Scan for the cell matching the given text and deliver its [x, y] coordinate at center. 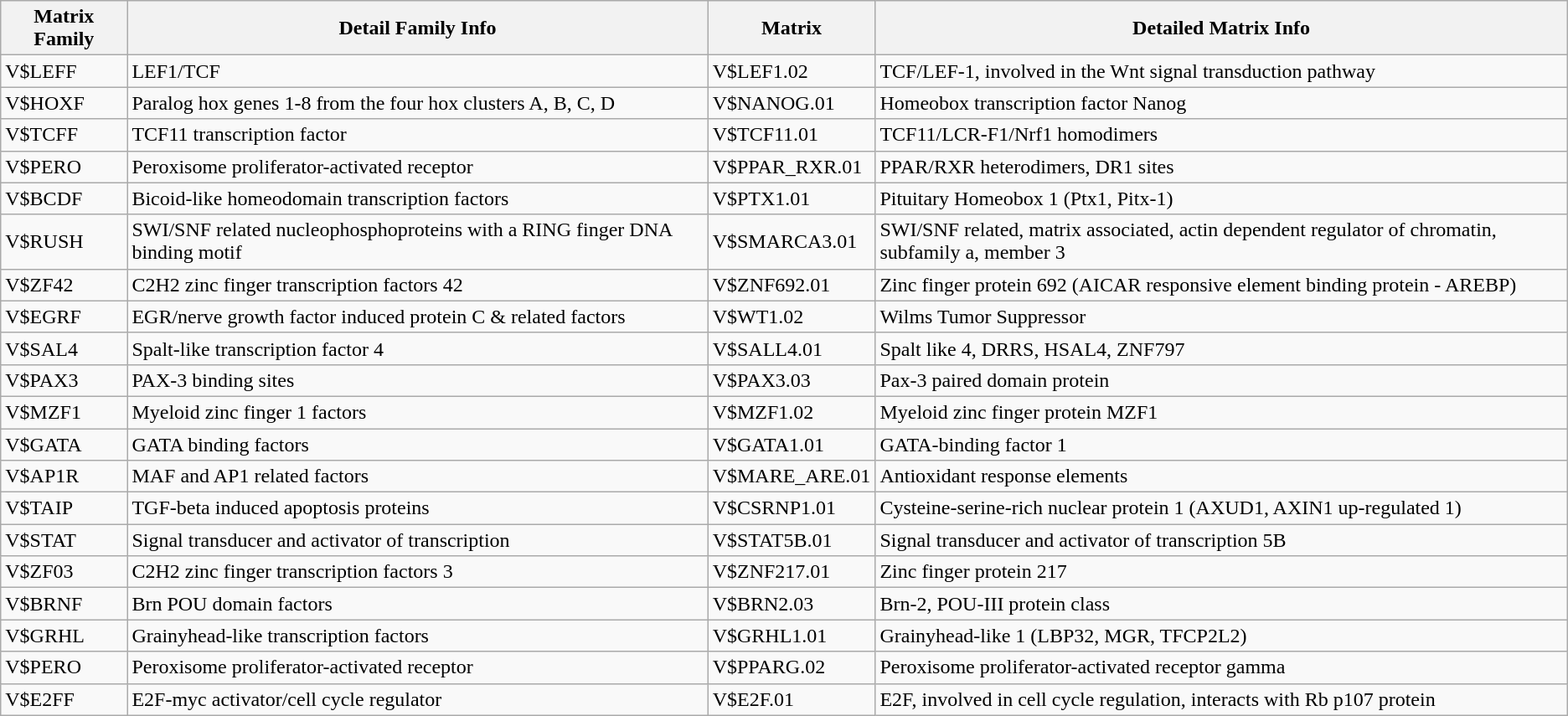
E2F-myc activator/cell cycle regulator [417, 699]
GATA-binding factor 1 [1221, 445]
Grainyhead-like 1 (LBP32, MGR, TFCP2L2) [1221, 636]
Matrix Family [64, 28]
V$ZF42 [64, 285]
V$HOXF [64, 103]
Signal transducer and activator of transcription 5B [1221, 540]
V$AP1R [64, 476]
Signal transducer and activator of transcription [417, 540]
V$RUSH [64, 241]
TCF11/LCR-F1/Nrf1 homodimers [1221, 135]
Zinc finger protein 692 (AICAR responsive element binding protein - AREBP) [1221, 285]
Homeobox transcription factor Nanog [1221, 103]
Detailed Matrix Info [1221, 28]
V$LEF1.02 [792, 71]
V$PAX3 [64, 380]
Paralog hox genes 1-8 from the four hox clusters A, B, C, D [417, 103]
C2H2 zinc finger transcription factors 3 [417, 572]
V$E2F.01 [792, 699]
V$EGRF [64, 317]
Detail Family Info [417, 28]
Bicoid-like homeodomain transcription factors [417, 198]
V$STAT [64, 540]
V$ZF03 [64, 572]
TCF/LEF-1, involved in the Wnt signal transduction pathway [1221, 71]
E2F, involved in cell cycle regulation, interacts with Rb p107 protein [1221, 699]
V$BRNF [64, 604]
V$ZNF217.01 [792, 572]
Cysteine-serine-rich nuclear protein 1 (AXUD1, AXIN1 up-regulated 1) [1221, 508]
Antioxidant response elements [1221, 476]
GATA binding factors [417, 445]
V$BCDF [64, 198]
Pax-3 paired domain protein [1221, 380]
V$SMARCA3.01 [792, 241]
V$PPAR_RXR.01 [792, 167]
V$ZNF692.01 [792, 285]
Spalt like 4, DRRS, HSAL4, ZNF797 [1221, 348]
SWI/SNF related, matrix associated, actin dependent regulator of chromatin, subfamily a, member 3 [1221, 241]
Peroxisome proliferator-activated receptor gamma [1221, 667]
C2H2 zinc finger transcription factors 42 [417, 285]
V$TCFF [64, 135]
TCF11 transcription factor [417, 135]
Matrix [792, 28]
Myeloid zinc finger 1 factors [417, 412]
Grainyhead-like transcription factors [417, 636]
PAX-3 binding sites [417, 380]
SWI/SNF related nucleophosphoproteins with a RING finger DNA binding motif [417, 241]
V$TCF11.01 [792, 135]
Myeloid zinc finger protein MZF1 [1221, 412]
V$NANOG.01 [792, 103]
V$PAX3.03 [792, 380]
EGR/nerve growth factor induced protein C & related factors [417, 317]
V$TAIP [64, 508]
Wilms Tumor Suppressor [1221, 317]
V$MARE_ARE.01 [792, 476]
V$BRN2.03 [792, 604]
V$MZF1.02 [792, 412]
V$GRHL [64, 636]
V$GRHL1.01 [792, 636]
Brn-2, POU-III protein class [1221, 604]
V$MZF1 [64, 412]
PPAR/RXR heterodimers, DR1 sites [1221, 167]
V$GATA1.01 [792, 445]
V$CSRNP1.01 [792, 508]
TGF-beta induced apoptosis proteins [417, 508]
V$E2FF [64, 699]
V$STAT5B.01 [792, 540]
V$SAL4 [64, 348]
Pituitary Homeobox 1 (Ptx1, Pitx-1) [1221, 198]
V$LEFF [64, 71]
V$PPARG.02 [792, 667]
Spalt-like transcription factor 4 [417, 348]
LEF1/TCF [417, 71]
V$SALL4.01 [792, 348]
Brn POU domain factors [417, 604]
V$PTX1.01 [792, 198]
V$GATA [64, 445]
MAF and AP1 related factors [417, 476]
Zinc finger protein 217 [1221, 572]
V$WT1.02 [792, 317]
